Locate the cell with the specified text and output its [x, y] center coordinate. 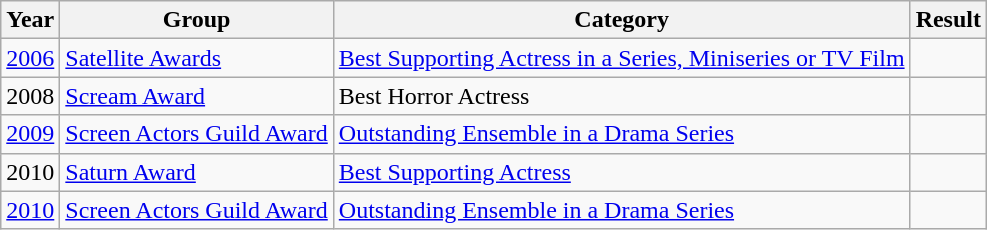
Group [196, 20]
2009 [30, 134]
Result [948, 20]
Saturn Award [196, 172]
Best Supporting Actress [622, 172]
Category [622, 20]
Scream Award [196, 96]
Year [30, 20]
Best Supporting Actress in a Series, Miniseries or TV Film [622, 58]
Best Horror Actress [622, 96]
Satellite Awards [196, 58]
2006 [30, 58]
2008 [30, 96]
